Locate the cell with the specified text and output its [X, Y] center coordinate. 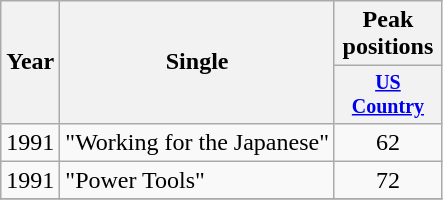
72 [388, 180]
"Power Tools" [198, 180]
US Country [388, 94]
Single [198, 62]
62 [388, 142]
Peak positions [388, 34]
"Working for the Japanese" [198, 142]
Year [30, 62]
